Search for the cell housing the specified text and yield its (X, Y) center coordinate. 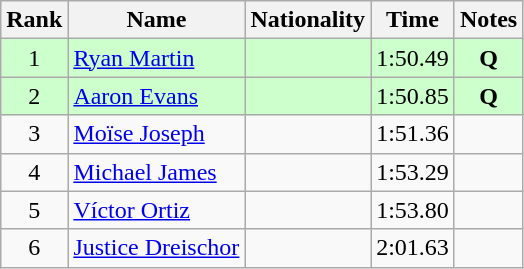
1:53.80 (413, 210)
Nationality (308, 20)
4 (34, 172)
6 (34, 248)
1 (34, 58)
Víctor Ortiz (156, 210)
1:50.85 (413, 96)
1:51.36 (413, 134)
Time (413, 20)
Moïse Joseph (156, 134)
Notes (488, 20)
2:01.63 (413, 248)
Justice Dreischor (156, 248)
1:53.29 (413, 172)
5 (34, 210)
Name (156, 20)
2 (34, 96)
1:50.49 (413, 58)
3 (34, 134)
Rank (34, 20)
Michael James (156, 172)
Aaron Evans (156, 96)
Ryan Martin (156, 58)
